From the cell containing the given text, extract its center point as (x, y) coordinate. 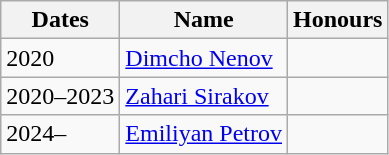
Name (204, 20)
Zahari Sirakov (204, 96)
2020–2023 (60, 96)
Honours (338, 20)
2020 (60, 58)
Dates (60, 20)
Emiliyan Petrov (204, 134)
Dimcho Nenov (204, 58)
2024– (60, 134)
